Output the [x, y] coordinate of the center of the cell containing the given text.  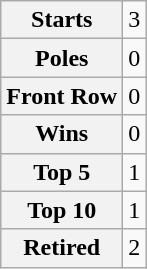
Retired [62, 248]
2 [134, 248]
Wins [62, 134]
3 [134, 20]
Starts [62, 20]
Top 10 [62, 210]
Front Row [62, 96]
Poles [62, 58]
Top 5 [62, 172]
